Locate the cell with the specified text and output its (x, y) center coordinate. 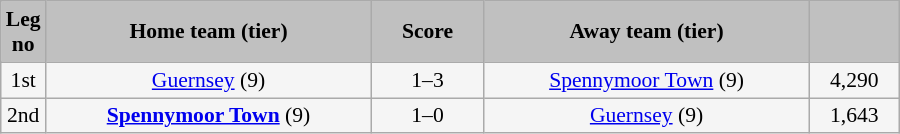
Away team (tier) (647, 32)
Leg no (24, 32)
1–0 (427, 116)
Home team (tier) (209, 32)
1st (24, 80)
2nd (24, 116)
4,290 (854, 80)
1,643 (854, 116)
1–3 (427, 80)
Score (427, 32)
